Return the [x, y] coordinate for the center point of the cell that contains the specified text.  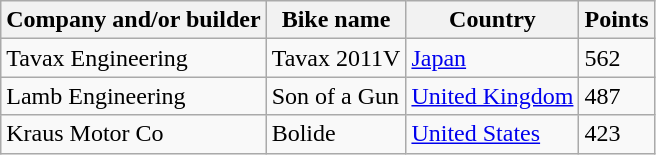
United Kingdom [492, 96]
Bike name [336, 20]
Bolide [336, 134]
Tavax 2011V [336, 58]
423 [616, 134]
Japan [492, 58]
Lamb Engineering [134, 96]
487 [616, 96]
Tavax Engineering [134, 58]
Kraus Motor Co [134, 134]
Company and/or builder [134, 20]
562 [616, 58]
Country [492, 20]
Points [616, 20]
Son of a Gun [336, 96]
United States [492, 134]
